For the text-containing cell, return its midpoint in [x, y] coordinate format. 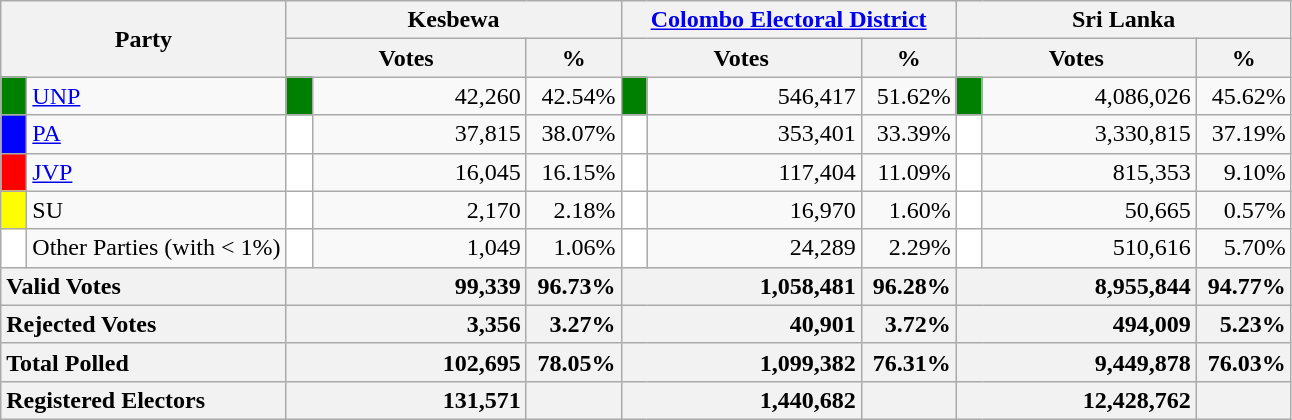
Sri Lanka [1124, 20]
117,404 [754, 172]
5.70% [1244, 248]
1,049 [419, 248]
0.57% [1244, 210]
Other Parties (with < 1%) [156, 248]
3.27% [574, 324]
99,339 [406, 286]
76.31% [908, 362]
1.60% [908, 210]
PA [156, 134]
4,086,026 [1089, 96]
Valid Votes [144, 286]
815,353 [1089, 172]
45.62% [1244, 96]
40,901 [741, 324]
1,058,481 [741, 286]
16,045 [419, 172]
50,665 [1089, 210]
37.19% [1244, 134]
3,330,815 [1089, 134]
38.07% [574, 134]
2,170 [419, 210]
Kesbewa [454, 20]
SU [156, 210]
12,428,762 [1076, 400]
96.73% [574, 286]
9.10% [1244, 172]
UNP [156, 96]
8,955,844 [1076, 286]
Rejected Votes [144, 324]
JVP [156, 172]
94.77% [1244, 286]
102,695 [406, 362]
78.05% [574, 362]
5.23% [1244, 324]
Total Polled [144, 362]
11.09% [908, 172]
1.06% [574, 248]
96.28% [908, 286]
33.39% [908, 134]
51.62% [908, 96]
16.15% [574, 172]
42.54% [574, 96]
3.72% [908, 324]
1,440,682 [741, 400]
Registered Electors [144, 400]
2.29% [908, 248]
546,417 [754, 96]
37,815 [419, 134]
Party [144, 39]
Colombo Electoral District [788, 20]
9,449,878 [1076, 362]
2.18% [574, 210]
494,009 [1076, 324]
131,571 [406, 400]
353,401 [754, 134]
16,970 [754, 210]
76.03% [1244, 362]
3,356 [406, 324]
42,260 [419, 96]
510,616 [1089, 248]
24,289 [754, 248]
1,099,382 [741, 362]
